Provide the [x, y] coordinate of the cell's center where the given text is located.  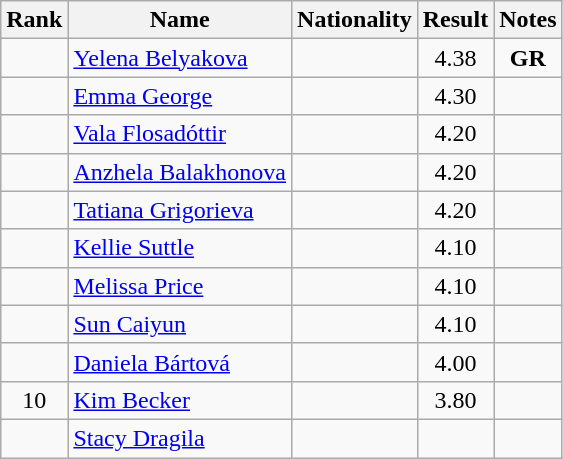
Name [180, 20]
Tatiana Grigorieva [180, 210]
4.00 [455, 362]
10 [34, 400]
Sun Caiyun [180, 324]
Notes [528, 20]
Kellie Suttle [180, 248]
4.38 [455, 58]
Nationality [355, 20]
3.80 [455, 400]
Yelena Belyakova [180, 58]
Stacy Dragila [180, 438]
4.30 [455, 96]
Anzhela Balakhonova [180, 172]
Melissa Price [180, 286]
GR [528, 58]
Vala Flosadóttir [180, 134]
Emma George [180, 96]
Rank [34, 20]
Kim Becker [180, 400]
Daniela Bártová [180, 362]
Result [455, 20]
